Detect which cell encompasses the target text, then output its [X, Y] center coordinate. 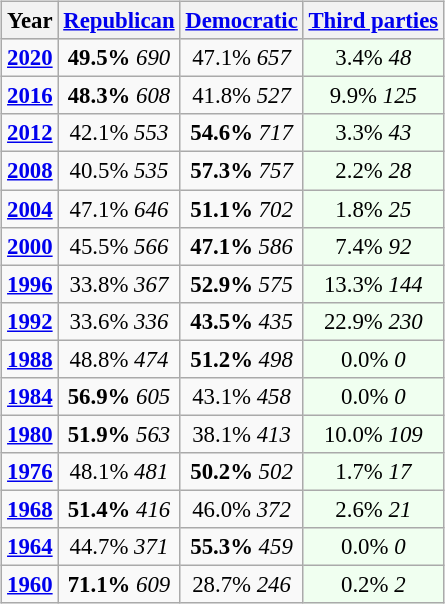
40.5% 535 [119, 171]
1984 [30, 396]
2.2% 28 [373, 171]
57.3% 757 [242, 171]
9.9% 125 [373, 96]
56.9% 605 [119, 396]
1.8% 25 [373, 209]
3.3% 43 [373, 133]
38.1% 413 [242, 434]
44.7% 371 [119, 547]
41.8% 527 [242, 96]
42.1% 553 [119, 133]
51.9% 563 [119, 434]
1964 [30, 547]
48.3% 608 [119, 96]
48.8% 474 [119, 359]
1960 [30, 584]
7.4% 92 [373, 246]
1.7% 17 [373, 472]
Third parties [373, 21]
47.1% 586 [242, 246]
2004 [30, 209]
45.5% 566 [119, 246]
47.1% 646 [119, 209]
3.4% 48 [373, 58]
46.0% 372 [242, 509]
52.9% 575 [242, 284]
1988 [30, 359]
2000 [30, 246]
47.1% 657 [242, 58]
2016 [30, 96]
2020 [30, 58]
2012 [30, 133]
51.4% 416 [119, 509]
1976 [30, 472]
49.5% 690 [119, 58]
2.6% 21 [373, 509]
Republican [119, 21]
43.5% 435 [242, 321]
51.2% 498 [242, 359]
48.1% 481 [119, 472]
55.3% 459 [242, 547]
1992 [30, 321]
1996 [30, 284]
2008 [30, 171]
0.2% 2 [373, 584]
1968 [30, 509]
51.1% 702 [242, 209]
Year [30, 21]
50.2% 502 [242, 472]
10.0% 109 [373, 434]
33.6% 336 [119, 321]
1980 [30, 434]
28.7% 246 [242, 584]
71.1% 609 [119, 584]
22.9% 230 [373, 321]
13.3% 144 [373, 284]
54.6% 717 [242, 133]
33.8% 367 [119, 284]
43.1% 458 [242, 396]
Democratic [242, 21]
